For the text-containing cell, return its midpoint in (x, y) coordinate format. 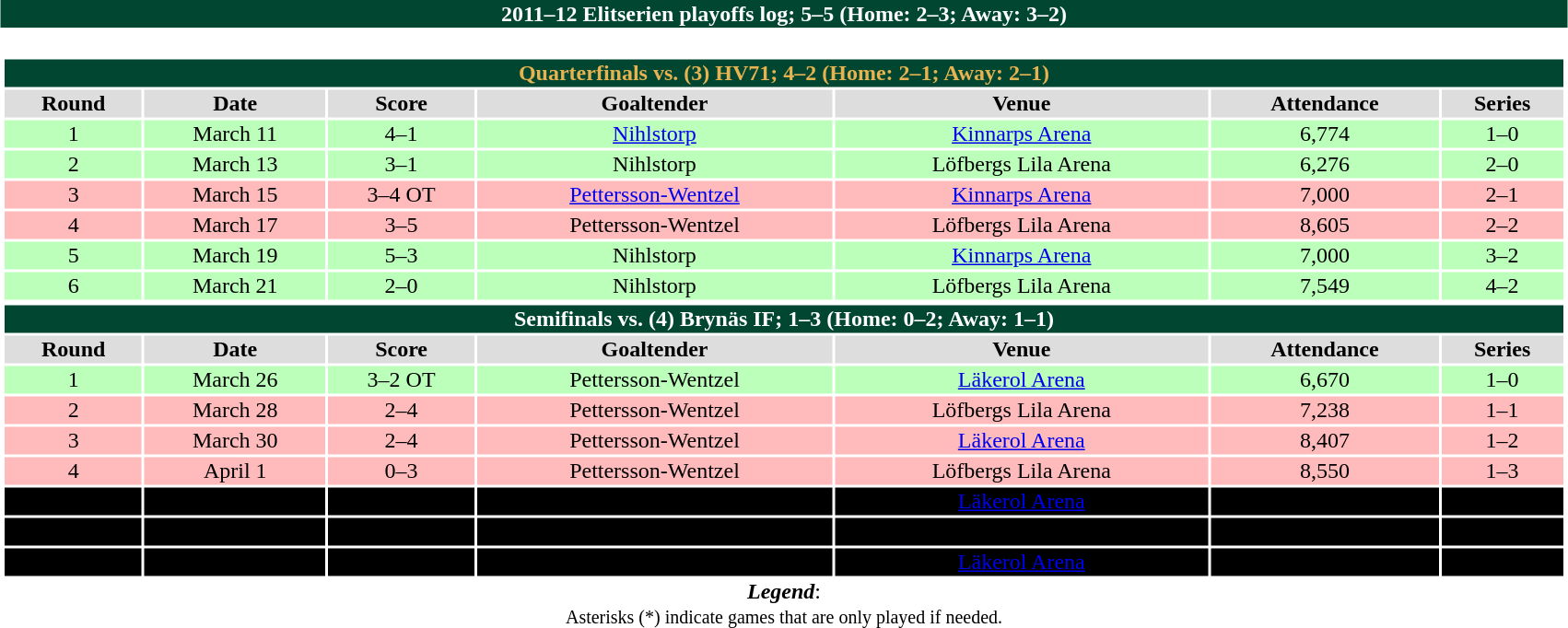
2–1 (1503, 194)
8,550 (1325, 471)
March 13 (235, 165)
March 28 (235, 410)
3–4 OT (401, 194)
8,605 (1325, 226)
0–3 (401, 471)
March 30 (235, 441)
March 19 (235, 255)
March 11 (235, 134)
2–2 (1503, 226)
3–2 (1503, 255)
5–3 (401, 255)
1–1 (1503, 410)
1–2 (1503, 441)
Quarterfinals vs. (3) HV71; 4–2 (Home: 2–1; Away: 2–1) (783, 73)
April 3 (235, 502)
April 7 (235, 563)
7,549 (1325, 286)
4–2 (1503, 286)
1–3 (1503, 471)
April 5 (235, 531)
7* (74, 563)
March 15 (235, 194)
8,407 (1325, 441)
6,774 (1325, 134)
2011–12 Elitserien playoffs log; 5–5 (Home: 2–3; Away: 3–2) (784, 14)
6,670 (1325, 380)
7,238 (1325, 410)
March 21 (235, 286)
6,276 (1325, 165)
March 17 (235, 226)
6 (74, 286)
4–1 (401, 134)
Semifinals vs. (4) Brynäs IF; 1–3 (Home: 0–2; Away: 1–1) (783, 320)
3–1 (401, 165)
6* (74, 531)
3–2 OT (401, 380)
April 1 (235, 471)
March 26 (235, 380)
3–5 (401, 226)
